Return the (X, Y) coordinate for the center point of the cell that contains the specified text.  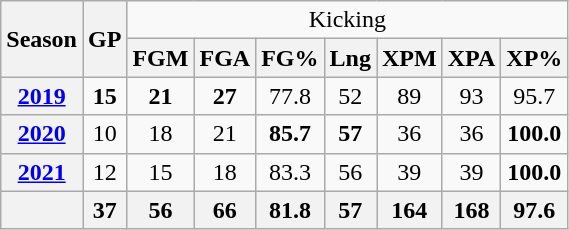
2019 (42, 96)
2021 (42, 172)
93 (472, 96)
89 (409, 96)
Lng (350, 58)
168 (472, 210)
85.7 (290, 134)
27 (225, 96)
97.6 (534, 210)
52 (350, 96)
XPA (472, 58)
95.7 (534, 96)
XP% (534, 58)
Kicking (348, 20)
164 (409, 210)
XPM (409, 58)
12 (104, 172)
2020 (42, 134)
GP (104, 39)
83.3 (290, 172)
FGM (160, 58)
37 (104, 210)
Season (42, 39)
FG% (290, 58)
81.8 (290, 210)
66 (225, 210)
FGA (225, 58)
10 (104, 134)
77.8 (290, 96)
